Capture the cell that displays the provided text and extract its [x, y] central coordinate. 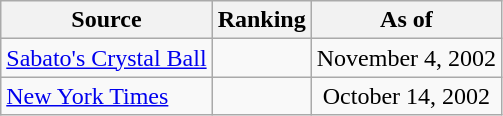
As of [406, 20]
November 4, 2002 [406, 58]
New York Times [106, 96]
Ranking [262, 20]
Sabato's Crystal Ball [106, 58]
October 14, 2002 [406, 96]
Source [106, 20]
